Provide the (x, y) coordinate of the cell's center where the given text is located.  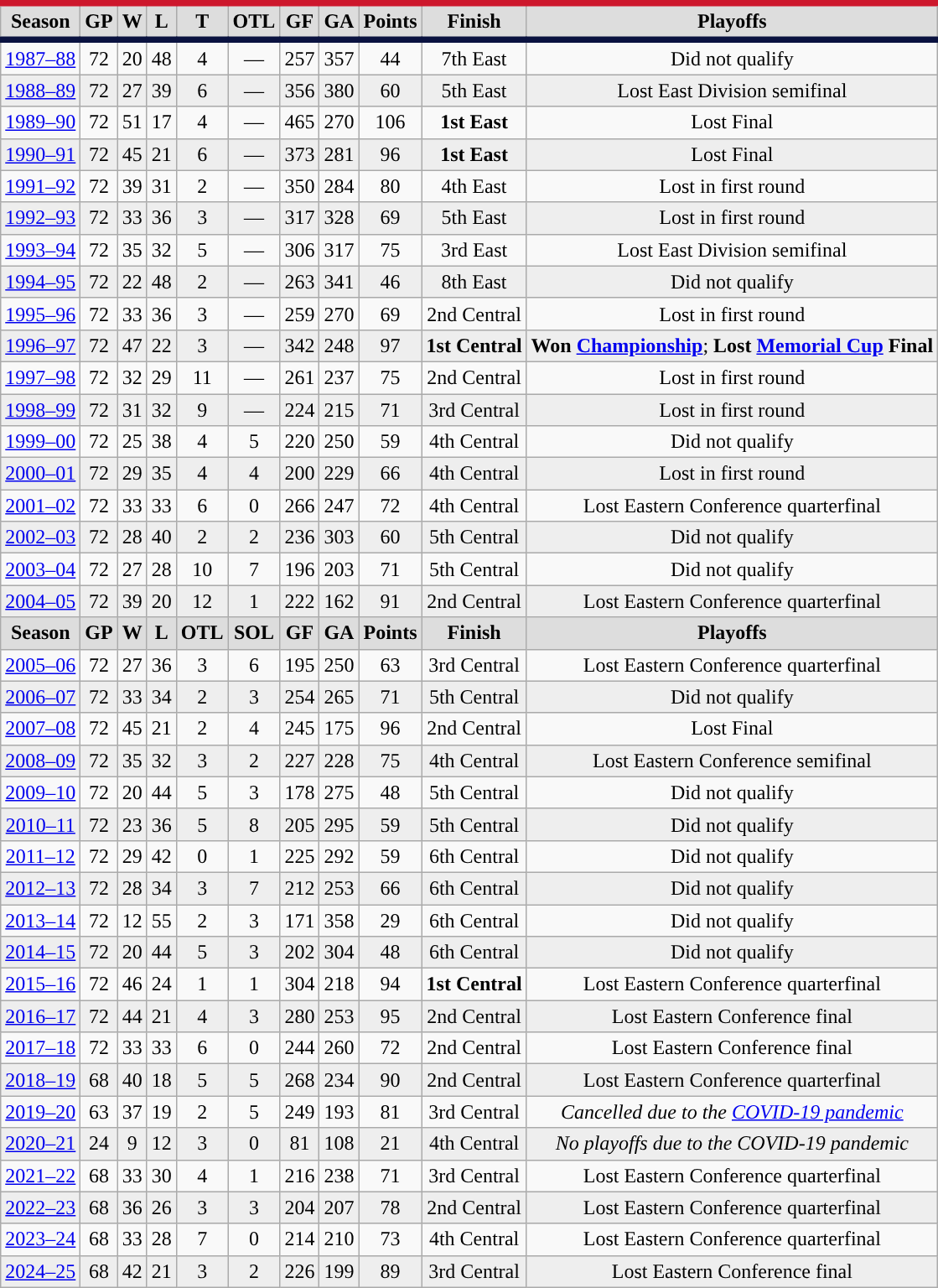
2011–12 (40, 856)
1989–90 (40, 122)
1987–88 (40, 57)
51 (132, 122)
2006–07 (40, 697)
2002–03 (40, 538)
2012–13 (40, 888)
T (202, 22)
3rd East (474, 250)
89 (391, 1271)
97 (391, 345)
245 (300, 729)
1988–89 (40, 91)
268 (300, 1080)
358 (339, 920)
No playoffs due to the COVID-19 pandemic (733, 1144)
94 (391, 984)
1995–96 (40, 314)
2022–23 (40, 1207)
1996–97 (40, 345)
212 (300, 888)
380 (339, 91)
Cancelled due to the COVID-19 pandemic (733, 1112)
215 (339, 410)
281 (339, 154)
2008–09 (40, 761)
357 (339, 57)
266 (300, 506)
306 (300, 250)
47 (132, 345)
202 (300, 953)
7th East (474, 57)
260 (339, 1048)
195 (300, 665)
229 (339, 474)
38 (161, 442)
196 (300, 569)
204 (300, 1207)
292 (339, 856)
1990–91 (40, 154)
10 (202, 569)
2000–01 (40, 474)
275 (339, 792)
2016–17 (40, 1016)
1998–99 (40, 410)
1994–95 (40, 282)
1992–93 (40, 218)
55 (161, 920)
37 (132, 1112)
4th East (474, 186)
200 (300, 474)
108 (339, 1144)
2013–14 (40, 920)
91 (391, 601)
178 (300, 792)
2024–25 (40, 1271)
303 (339, 538)
214 (300, 1239)
90 (391, 1080)
1999–00 (40, 442)
220 (300, 442)
263 (300, 282)
2015–16 (40, 984)
207 (339, 1207)
2010–11 (40, 824)
465 (300, 122)
73 (391, 1239)
238 (339, 1176)
17 (161, 122)
26 (161, 1207)
2004–05 (40, 601)
350 (300, 186)
2005–06 (40, 665)
244 (300, 1048)
19 (161, 1112)
237 (339, 377)
2003–04 (40, 569)
203 (339, 569)
2023–24 (40, 1239)
280 (300, 1016)
2020–21 (40, 1144)
257 (300, 57)
8 (254, 824)
30 (161, 1176)
254 (300, 697)
2017–18 (40, 1048)
341 (339, 282)
265 (339, 697)
175 (339, 729)
2018–19 (40, 1080)
2009–10 (40, 792)
247 (339, 506)
1997–98 (40, 377)
210 (339, 1239)
171 (300, 920)
2019–20 (40, 1112)
11 (202, 377)
222 (300, 601)
328 (339, 218)
18 (161, 1080)
1993–94 (40, 250)
193 (339, 1112)
2007–08 (40, 729)
205 (300, 824)
373 (300, 154)
225 (300, 856)
224 (300, 410)
SOL (254, 633)
23 (132, 824)
2021–22 (40, 1176)
227 (300, 761)
Won Championship; Lost Memorial Cup Final (733, 345)
261 (300, 377)
2014–15 (40, 953)
236 (300, 538)
234 (339, 1080)
95 (391, 1016)
25 (132, 442)
295 (339, 824)
78 (391, 1207)
356 (300, 91)
8th East (474, 282)
228 (339, 761)
162 (339, 601)
199 (339, 1271)
216 (300, 1176)
106 (391, 122)
284 (339, 186)
218 (339, 984)
1991–92 (40, 186)
259 (300, 314)
226 (300, 1271)
342 (300, 345)
248 (339, 345)
80 (391, 186)
249 (300, 1112)
Lost Eastern Conference semifinal (733, 761)
2001–02 (40, 506)
